Identify which cell holds the provided text, then report its (x, y) central coordinate. 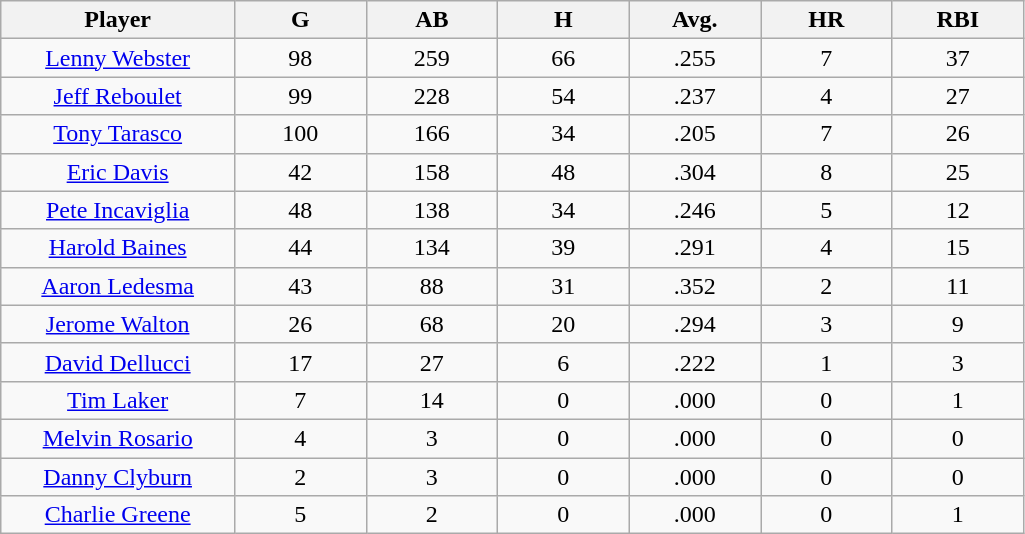
99 (301, 96)
Jerome Walton (118, 324)
100 (301, 134)
.222 (695, 362)
AB (432, 20)
259 (432, 58)
Tim Laker (118, 400)
98 (301, 58)
Jeff Reboulet (118, 96)
Pete Incaviglia (118, 210)
Harold Baines (118, 248)
Tony Tarasco (118, 134)
42 (301, 172)
.304 (695, 172)
37 (958, 58)
6 (564, 362)
54 (564, 96)
44 (301, 248)
66 (564, 58)
9 (958, 324)
11 (958, 286)
Melvin Rosario (118, 438)
.255 (695, 58)
Aaron Ledesma (118, 286)
H (564, 20)
HR (827, 20)
20 (564, 324)
31 (564, 286)
25 (958, 172)
228 (432, 96)
Lenny Webster (118, 58)
158 (432, 172)
RBI (958, 20)
138 (432, 210)
39 (564, 248)
Eric Davis (118, 172)
134 (432, 248)
.294 (695, 324)
14 (432, 400)
17 (301, 362)
15 (958, 248)
8 (827, 172)
Charlie Greene (118, 515)
G (301, 20)
Danny Clyburn (118, 477)
88 (432, 286)
.246 (695, 210)
Player (118, 20)
.205 (695, 134)
43 (301, 286)
12 (958, 210)
.291 (695, 248)
166 (432, 134)
David Dellucci (118, 362)
.237 (695, 96)
Avg. (695, 20)
68 (432, 324)
.352 (695, 286)
